Return [X, Y] of the center of cell containing provided text 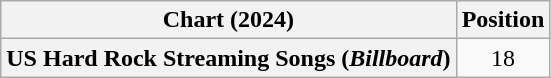
Chart (2024) [228, 20]
US Hard Rock Streaming Songs (Billboard) [228, 58]
18 [503, 58]
Position [503, 20]
